Provide the (X, Y) coordinate of the cell's center where the given text is located.  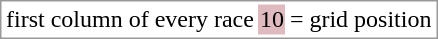
= grid position (360, 19)
first column of every race (130, 19)
10 (272, 19)
